Return the (x, y) coordinate for the center point of the cell that contains the specified text.  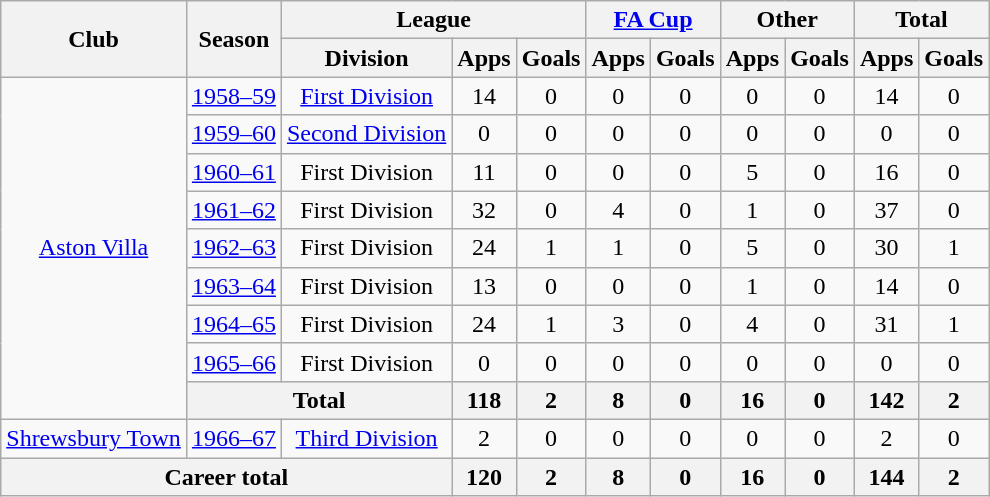
11 (484, 172)
League (434, 20)
Career total (226, 477)
1958–59 (234, 96)
Division (366, 58)
1959–60 (234, 134)
120 (484, 477)
Aston Villa (94, 248)
Second Division (366, 134)
Third Division (366, 438)
37 (886, 210)
1961–62 (234, 210)
1963–64 (234, 286)
31 (886, 324)
Other (787, 20)
30 (886, 248)
144 (886, 477)
1960–61 (234, 172)
Club (94, 39)
FA Cup (653, 20)
13 (484, 286)
118 (484, 400)
Season (234, 39)
1966–67 (234, 438)
Shrewsbury Town (94, 438)
142 (886, 400)
1964–65 (234, 324)
3 (618, 324)
1962–63 (234, 248)
1965–66 (234, 362)
32 (484, 210)
